Provide the (X, Y) coordinate of the cell's center where the given text is located.  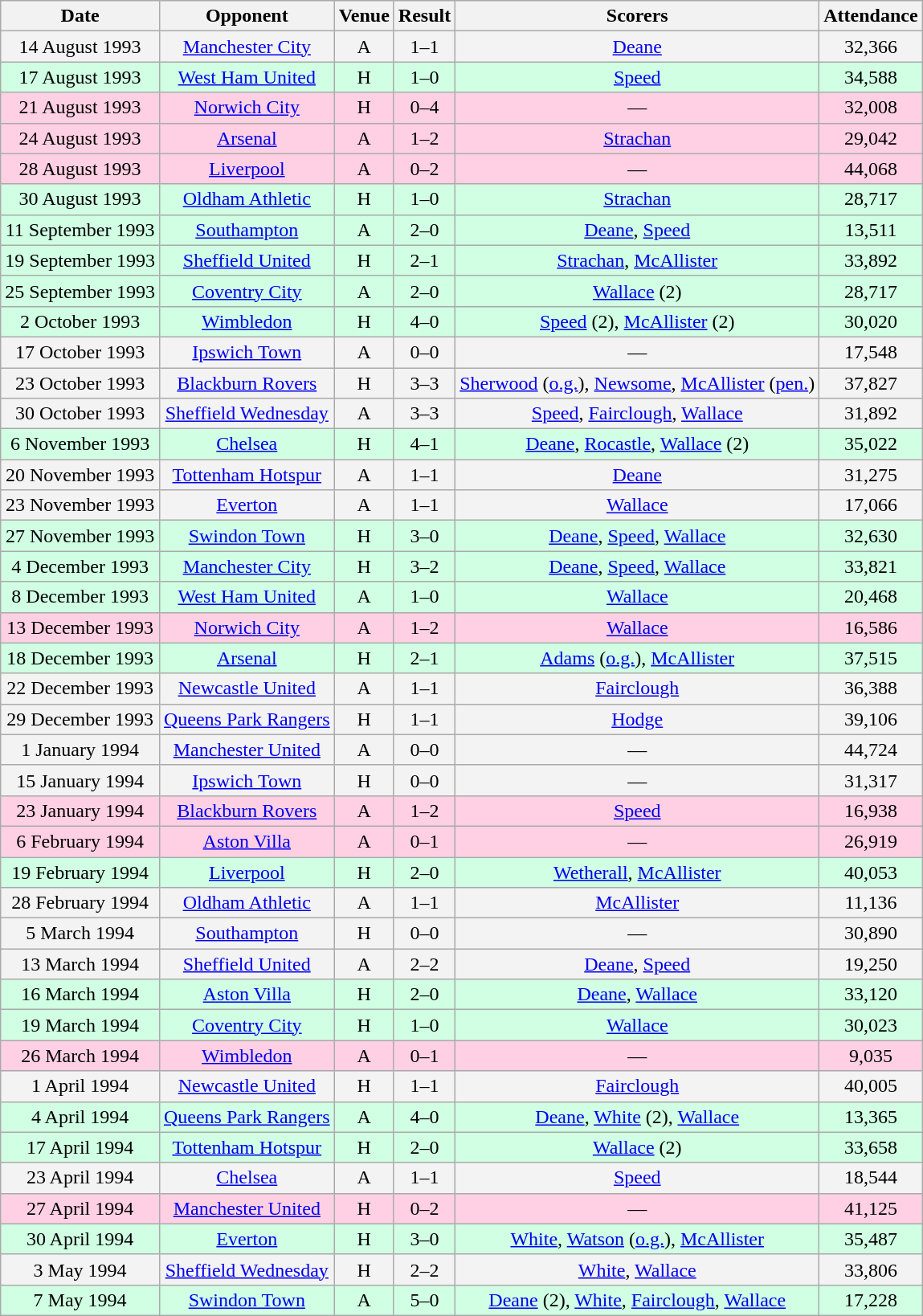
19 February 1994 (80, 872)
Adams (o.g.), McAllister (638, 658)
17,548 (871, 352)
23 April 1994 (80, 1178)
14 August 1993 (80, 47)
6 November 1993 (80, 444)
4 December 1993 (80, 566)
37,515 (871, 658)
23 October 1993 (80, 383)
11 September 1993 (80, 230)
30 April 1994 (80, 1239)
Hodge (638, 719)
33,892 (871, 260)
44,724 (871, 750)
33,806 (871, 1269)
19 March 1994 (80, 1025)
1 April 1994 (80, 1086)
Result (424, 16)
28 August 1993 (80, 169)
Opponent (247, 16)
15 January 1994 (80, 780)
30 October 1993 (80, 414)
17,066 (871, 505)
33,821 (871, 566)
31,275 (871, 475)
31,892 (871, 414)
Speed (2), McAllister (2) (638, 321)
31,317 (871, 780)
3–2 (424, 566)
32,366 (871, 47)
13 March 1994 (80, 964)
4 April 1994 (80, 1117)
40,005 (871, 1086)
16,586 (871, 627)
44,068 (871, 169)
9,035 (871, 1056)
17,228 (871, 1300)
23 January 1994 (80, 811)
13,365 (871, 1117)
25 September 1993 (80, 291)
30,020 (871, 321)
Deane (2), White, Fairclough, Wallace (638, 1300)
Venue (364, 16)
Date (80, 16)
27 November 1993 (80, 536)
Strachan, McAllister (638, 260)
Deane, White (2), Wallace (638, 1117)
26,919 (871, 841)
30,890 (871, 934)
32,630 (871, 536)
13,511 (871, 230)
26 March 1994 (80, 1056)
1 January 1994 (80, 750)
33,120 (871, 995)
30,023 (871, 1025)
17 April 1994 (80, 1147)
22 December 1993 (80, 689)
16,938 (871, 811)
Attendance (871, 16)
6 February 1994 (80, 841)
16 March 1994 (80, 995)
27 April 1994 (80, 1208)
32,008 (871, 108)
5–0 (424, 1300)
Speed, Fairclough, Wallace (638, 414)
White, Watson (o.g.), McAllister (638, 1239)
17 October 1993 (80, 352)
35,022 (871, 444)
21 August 1993 (80, 108)
39,106 (871, 719)
20 November 1993 (80, 475)
0–4 (424, 108)
29 December 1993 (80, 719)
McAllister (638, 903)
4–1 (424, 444)
35,487 (871, 1239)
19,250 (871, 964)
7 May 1994 (80, 1300)
18,544 (871, 1178)
Wetherall, McAllister (638, 872)
30 August 1993 (80, 199)
8 December 1993 (80, 597)
3 May 1994 (80, 1269)
Scorers (638, 16)
5 March 1994 (80, 934)
Deane, Wallace (638, 995)
20,468 (871, 597)
24 August 1993 (80, 138)
18 December 1993 (80, 658)
37,827 (871, 383)
Sherwood (o.g.), Newsome, McAllister (pen.) (638, 383)
2 October 1993 (80, 321)
23 November 1993 (80, 505)
34,588 (871, 77)
36,388 (871, 689)
28 February 1994 (80, 903)
13 December 1993 (80, 627)
White, Wallace (638, 1269)
11,136 (871, 903)
29,042 (871, 138)
19 September 1993 (80, 260)
33,658 (871, 1147)
17 August 1993 (80, 77)
41,125 (871, 1208)
40,053 (871, 872)
Deane, Rocastle, Wallace (2) (638, 444)
